For the text-containing cell, return its midpoint in [X, Y] coordinate format. 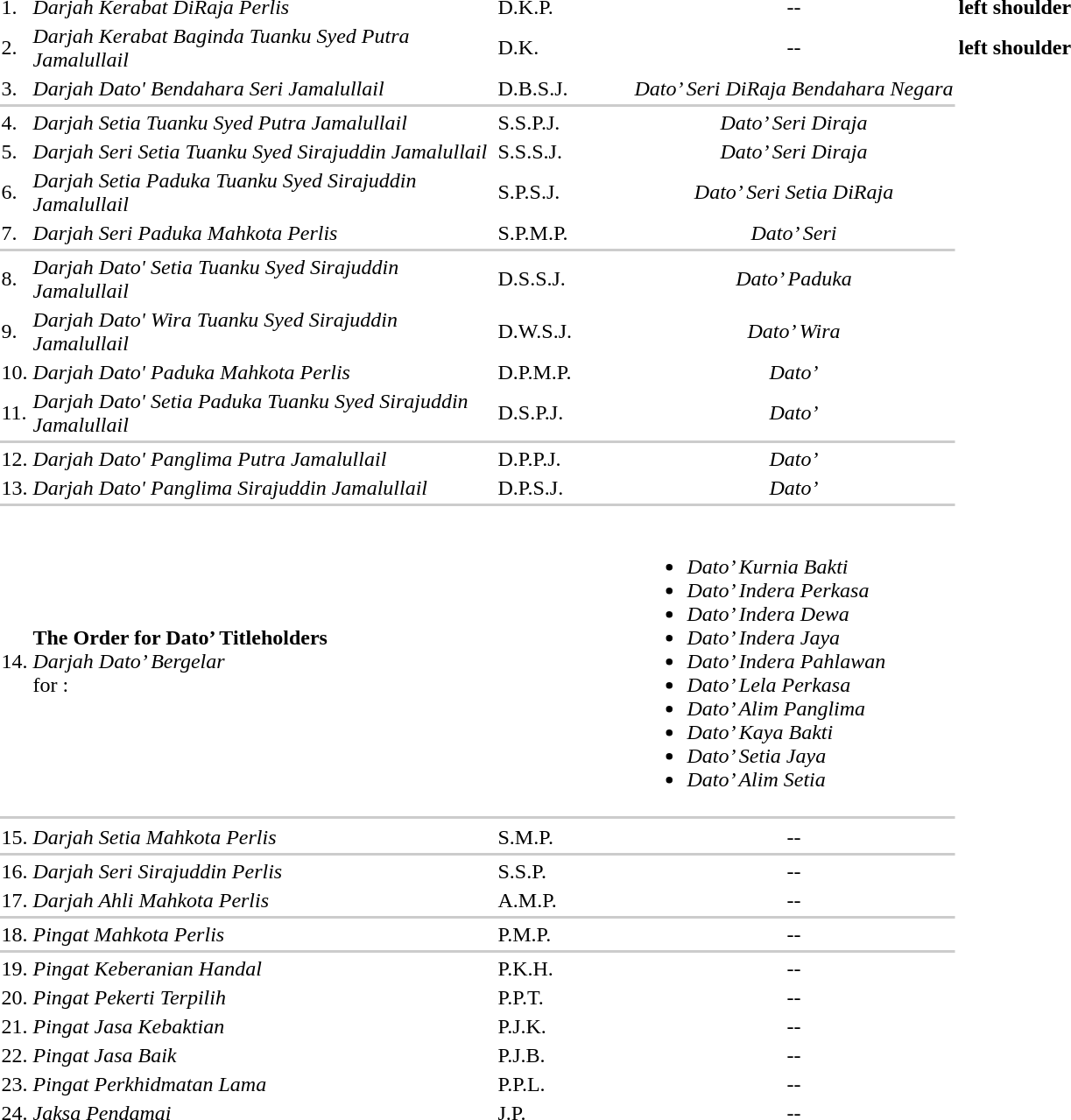
5. [14, 151]
P.K.H. [564, 969]
S.P.S.J. [564, 193]
22. [14, 1055]
Darjah Dato' Wira Tuanku Syed Sirajuddin Jamalullail [263, 331]
10. [14, 372]
Dato’ Seri [793, 233]
9. [14, 331]
Dato’ Seri DiRaja Bendahara Negara [793, 88]
6. [14, 193]
18. [14, 934]
D.B.S.J. [564, 88]
4. [14, 123]
D.W.S.J. [564, 331]
D.K. [564, 47]
7. [14, 233]
Dato’ Wira [793, 331]
D.P.S.J. [564, 488]
2. [14, 47]
D.P.P.J. [564, 459]
P.P.T. [564, 997]
Darjah Dato' Panglima Sirajuddin Jamalullail [263, 488]
Pingat Pekerti Terpilih [263, 997]
Darjah Seri Setia Tuanku Syed Sirajuddin Jamalullail [263, 151]
P.M.P. [564, 934]
Pingat Jasa Kebaktian [263, 1026]
19. [14, 969]
D.S.P.J. [564, 413]
15. [14, 837]
17. [14, 900]
Darjah Setia Mahkota Perlis [263, 837]
P.P.L. [564, 1084]
S.P.M.P. [564, 233]
Darjah Setia Tuanku Syed Putra Jamalullail [263, 123]
23. [14, 1084]
S.S.P.J. [564, 123]
Darjah Seri Paduka Mahkota Perlis [263, 233]
D.S.S.J. [564, 278]
3. [14, 88]
11. [14, 413]
Darjah Dato' Paduka Mahkota Perlis [263, 372]
Darjah Dato' Setia Paduka Tuanku Syed Sirajuddin Jamalullail [263, 413]
Pingat Mahkota Perlis [263, 934]
Darjah Dato' Setia Tuanku Syed Sirajuddin Jamalullail [263, 278]
S.S.P. [564, 871]
Darjah Dato' Panglima Putra Jamalullail [263, 459]
13. [14, 488]
S.M.P. [564, 837]
21. [14, 1026]
S.S.S.J. [564, 151]
12. [14, 459]
D.P.M.P. [564, 372]
14. [14, 661]
20. [14, 997]
The Order for Dato’ Titleholders Darjah Dato’ Bergelar for : [263, 661]
Dato’ Paduka [793, 278]
P.J.B. [564, 1055]
Darjah Seri Sirajuddin Perlis [263, 871]
Dato’ Seri Setia DiRaja [793, 193]
Darjah Kerabat Baginda Tuanku Syed Putra Jamalullail [263, 47]
16. [14, 871]
A.M.P. [564, 900]
Pingat Jasa Baik [263, 1055]
Pingat Keberanian Handal [263, 969]
8. [14, 278]
Darjah Dato' Bendahara Seri Jamalullail [263, 88]
Darjah Setia Paduka Tuanku Syed Sirajuddin Jamalullail [263, 193]
Darjah Ahli Mahkota Perlis [263, 900]
P.J.K. [564, 1026]
Pingat Perkhidmatan Lama [263, 1084]
